Find where the given text appears and provide that cell's center as (x, y) coordinate. 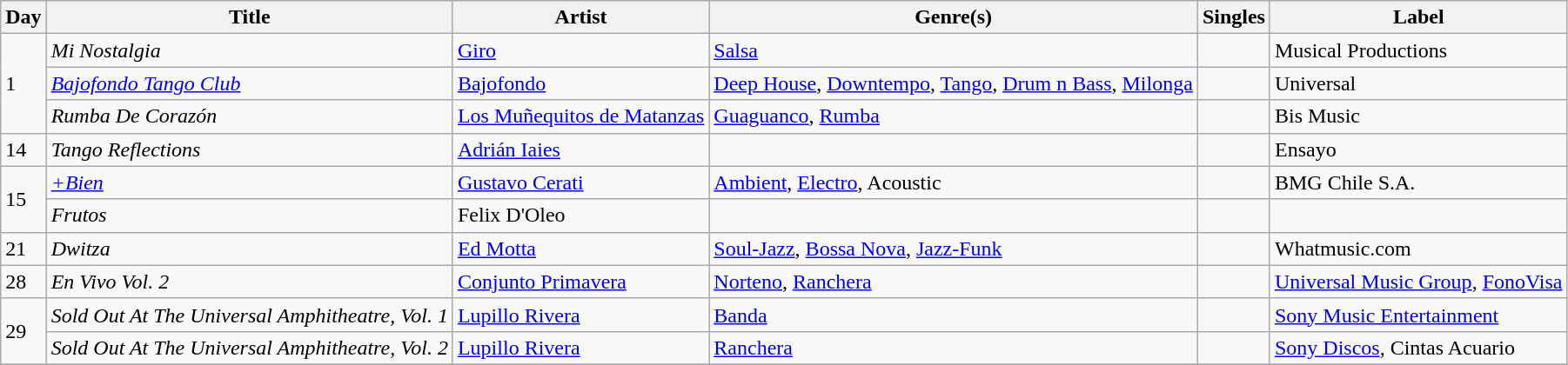
Guaguanco, Rumba (954, 116)
Deep House, Downtempo, Tango, Drum n Bass, Milonga (954, 83)
21 (23, 249)
Soul-Jazz, Bossa Nova, Jazz-Funk (954, 249)
Giro (580, 50)
Universal (1418, 83)
Day (23, 17)
Felix D'Oleo (580, 216)
Bajofondo Tango Club (249, 83)
Sony Discos, Cintas Acuario (1418, 348)
15 (23, 199)
Los Muñequitos de Matanzas (580, 116)
Ed Motta (580, 249)
Bajofondo (580, 83)
Sold Out At The Universal Amphitheatre, Vol. 1 (249, 315)
Universal Music Group, FonoVisa (1418, 282)
Conjunto Primavera (580, 282)
BMG Chile S.A. (1418, 182)
1 (23, 83)
+Bien (249, 182)
Artist (580, 17)
14 (23, 149)
Bis Music (1418, 116)
En Vivo Vol. 2 (249, 282)
Norteno, Ranchera (954, 282)
Gustavo Cerati (580, 182)
Dwitza (249, 249)
Whatmusic.com (1418, 249)
Sold Out At The Universal Amphitheatre, Vol. 2 (249, 348)
Adrián Iaies (580, 149)
Label (1418, 17)
Musical Productions (1418, 50)
Rumba De Corazón (249, 116)
Title (249, 17)
Salsa (954, 50)
28 (23, 282)
Banda (954, 315)
Ensayo (1418, 149)
Mi Nostalgia (249, 50)
Genre(s) (954, 17)
Frutos (249, 216)
Tango Reflections (249, 149)
Sony Music Entertainment (1418, 315)
Singles (1234, 17)
Ranchera (954, 348)
Ambient, Electro, Acoustic (954, 182)
29 (23, 331)
